Locate the cell with the specified text and output its (X, Y) center coordinate. 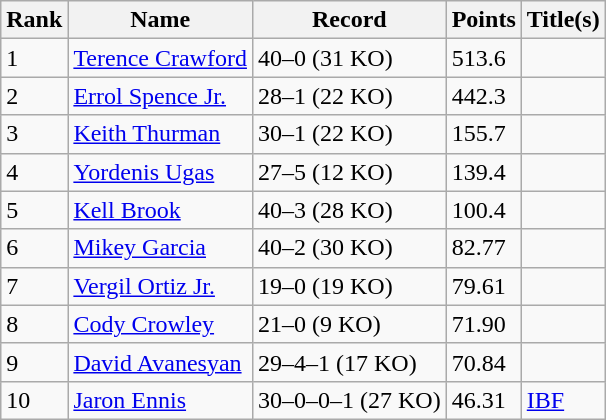
6 (34, 248)
28–1 (22 KO) (349, 96)
IBF (563, 400)
Keith Thurman (160, 134)
5 (34, 210)
Kell Brook (160, 210)
21–0 (9 KO) (349, 324)
3 (34, 134)
8 (34, 324)
40–2 (30 KO) (349, 248)
155.7 (484, 134)
Terence Crawford (160, 58)
46.31 (484, 400)
Errol Spence Jr. (160, 96)
79.61 (484, 286)
29–4–1 (17 KO) (349, 362)
442.3 (484, 96)
Rank (34, 20)
Yordenis Ugas (160, 172)
Points (484, 20)
David Avanesyan (160, 362)
10 (34, 400)
513.6 (484, 58)
2 (34, 96)
30–0–0–1 (27 KO) (349, 400)
100.4 (484, 210)
70.84 (484, 362)
139.4 (484, 172)
Vergil Ortiz Jr. (160, 286)
40–0 (31 KO) (349, 58)
Name (160, 20)
19–0 (19 KO) (349, 286)
82.77 (484, 248)
4 (34, 172)
1 (34, 58)
71.90 (484, 324)
Title(s) (563, 20)
40–3 (28 KO) (349, 210)
Jaron Ennis (160, 400)
Cody Crowley (160, 324)
7 (34, 286)
30–1 (22 KO) (349, 134)
27–5 (12 KO) (349, 172)
9 (34, 362)
Mikey Garcia (160, 248)
Record (349, 20)
